Pinpoint the cell where the given text exists, returning its [x, y] midpoint coordinate. 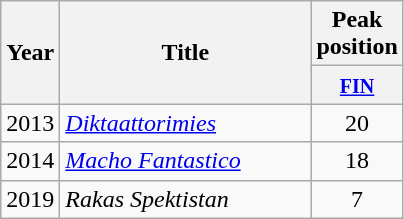
2014 [30, 161]
20 [357, 123]
2013 [30, 123]
Year [30, 52]
7 [357, 199]
18 [357, 161]
Diktaattorimies [186, 123]
Rakas Spektistan [186, 199]
Macho Fantastico [186, 161]
FIN [357, 85]
2019 [30, 199]
Title [186, 52]
Peak position [357, 34]
